Detect which cell encompasses the target text, then output its (x, y) center coordinate. 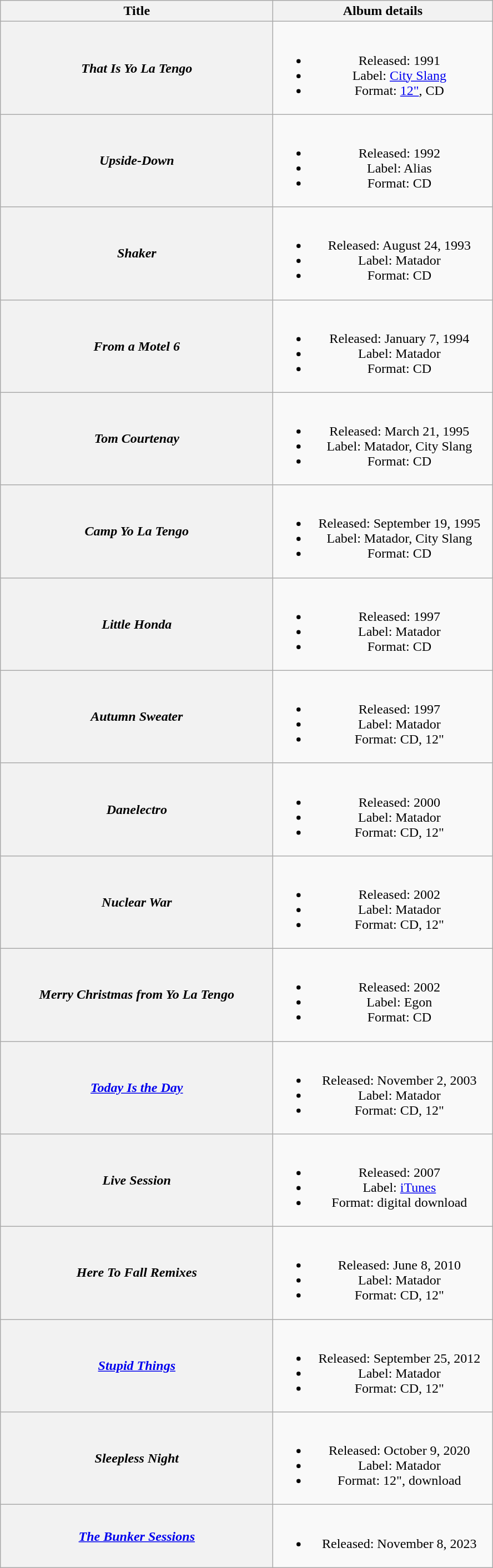
That Is Yo La Tengo (137, 68)
Camp Yo La Tengo (137, 532)
Little Honda (137, 624)
Here To Fall Remixes (137, 1273)
Nuclear War (137, 902)
Stupid Things (137, 1366)
Danelectro (137, 809)
Today Is the Day (137, 1088)
Released: September 19, 1995Label: Matador, City SlangFormat: CD (383, 532)
Released: August 24, 1993Label: MatadorFormat: CD (383, 253)
Released: 2007Label: iTunesFormat: digital download (383, 1181)
Tom Courtenay (137, 438)
Released: October 9, 2020Label: MatadorFormat: 12", download (383, 1458)
Released: 1997Label: MatadorFormat: CD, 12" (383, 717)
The Bunker Sessions (137, 1536)
Autumn Sweater (137, 717)
Released: March 21, 1995Label: Matador, City SlangFormat: CD (383, 438)
Released: 1992Label: AliasFormat: CD (383, 161)
Upside-Down (137, 161)
Released: 2000Label: MatadorFormat: CD, 12" (383, 809)
Live Session (137, 1181)
Released: September 25, 2012Label: MatadorFormat: CD, 12" (383, 1366)
Released: November 2, 2003Label: MatadorFormat: CD, 12" (383, 1088)
Released: 1997Label: MatadorFormat: CD (383, 624)
Released: 2002Label: EgonFormat: CD (383, 994)
Merry Christmas from Yo La Tengo (137, 994)
Released: 2002Label: MatadorFormat: CD, 12" (383, 902)
Released: June 8, 2010Label: MatadorFormat: CD, 12" (383, 1273)
Released: November 8, 2023 (383, 1536)
Sleepless Night (137, 1458)
Album details (383, 11)
From a Motel 6 (137, 346)
Shaker (137, 253)
Title (137, 11)
Released: January 7, 1994Label: MatadorFormat: CD (383, 346)
Released: 1991Label: City SlangFormat: 12", CD (383, 68)
